From the cell containing the given text, extract its center point as (x, y) coordinate. 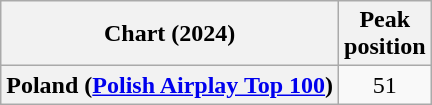
Peakposition (385, 34)
Chart (2024) (170, 34)
Poland (Polish Airplay Top 100) (170, 85)
51 (385, 85)
